Output the [x, y] coordinate of the center of the cell containing the given text.  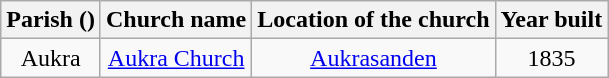
Aukrasanden [374, 58]
Church name [176, 20]
Parish () [51, 20]
Aukra [51, 58]
Aukra Church [176, 58]
Location of the church [374, 20]
Year built [552, 20]
1835 [552, 58]
